Output the (x, y) coordinate of the center of the cell containing the given text.  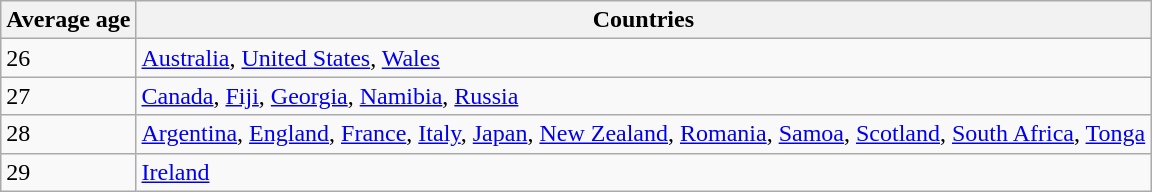
Average age (68, 20)
28 (68, 134)
Countries (644, 20)
29 (68, 172)
Ireland (644, 172)
Argentina, England, France, Italy, Japan, New Zealand, Romania, Samoa, Scotland, South Africa, Tonga (644, 134)
26 (68, 58)
Australia, United States, Wales (644, 58)
27 (68, 96)
Canada, Fiji, Georgia, Namibia, Russia (644, 96)
